Detect which cell encompasses the target text, then output its (x, y) center coordinate. 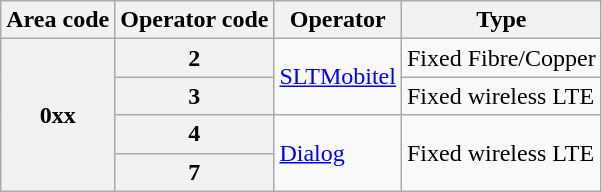
Operator code (194, 20)
4 (194, 134)
Fixed Fibre/Copper (501, 58)
0xx (58, 115)
Dialog (338, 153)
3 (194, 96)
SLTMobitel (338, 77)
7 (194, 172)
Operator (338, 20)
2 (194, 58)
Area code (58, 20)
Type (501, 20)
